For the text-containing cell, return its midpoint in [x, y] coordinate format. 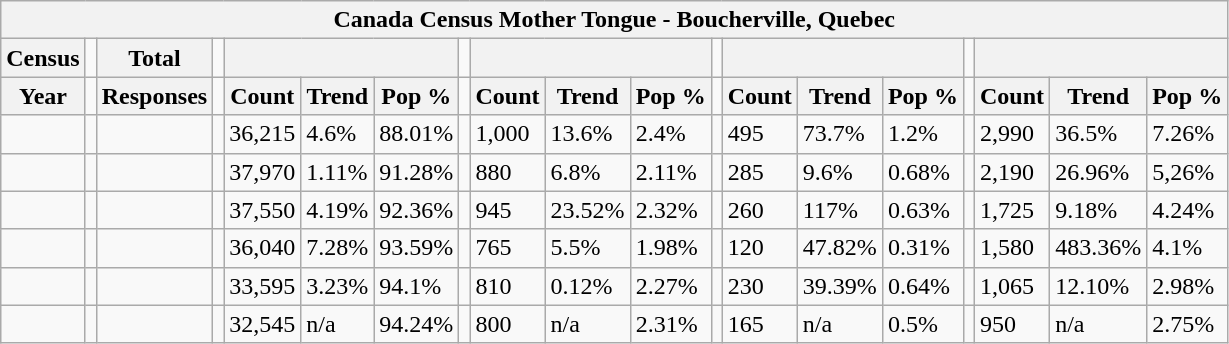
23.52% [588, 210]
1,065 [1012, 286]
765 [508, 248]
88.01% [416, 134]
117% [840, 210]
94.24% [416, 324]
2.98% [1188, 286]
950 [1012, 324]
93.59% [416, 248]
4.19% [338, 210]
2.31% [670, 324]
2,990 [1012, 134]
2.27% [670, 286]
Census [43, 58]
2.11% [670, 172]
32,545 [262, 324]
5,26% [1188, 172]
12.10% [1098, 286]
1.98% [670, 248]
33,595 [262, 286]
92.36% [416, 210]
230 [760, 286]
2.75% [1188, 324]
39.39% [840, 286]
0.31% [922, 248]
37,550 [262, 210]
Year [43, 96]
945 [508, 210]
120 [760, 248]
0.5% [922, 324]
36,215 [262, 134]
73.7% [840, 134]
2,190 [1012, 172]
26.96% [1098, 172]
1,000 [508, 134]
4.24% [1188, 210]
36,040 [262, 248]
1,580 [1012, 248]
0.63% [922, 210]
810 [508, 286]
0.64% [922, 286]
165 [760, 324]
2.32% [670, 210]
880 [508, 172]
9.6% [840, 172]
495 [760, 134]
3.23% [338, 286]
0.68% [922, 172]
7.26% [1188, 134]
1,725 [1012, 210]
4.1% [1188, 248]
4.6% [338, 134]
0.12% [588, 286]
2.4% [670, 134]
7.28% [338, 248]
285 [760, 172]
483.36% [1098, 248]
9.18% [1098, 210]
36.5% [1098, 134]
1.11% [338, 172]
260 [760, 210]
Total [154, 58]
Canada Census Mother Tongue - Boucherville, Quebec [614, 20]
800 [508, 324]
37,970 [262, 172]
13.6% [588, 134]
47.82% [840, 248]
94.1% [416, 286]
91.28% [416, 172]
6.8% [588, 172]
1.2% [922, 134]
5.5% [588, 248]
Responses [154, 96]
